Find where the given text appears and provide that cell's center as [x, y] coordinate. 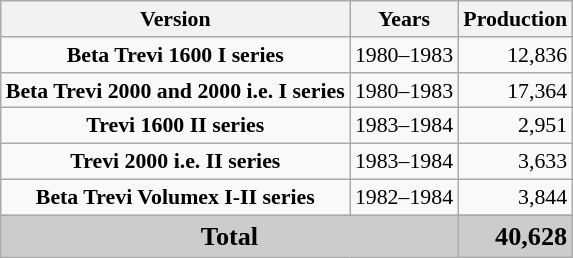
12,836 [515, 54]
40,628 [515, 236]
2,951 [515, 125]
Trevi 2000 i.e. II series [176, 161]
3,844 [515, 197]
Beta Trevi 1600 I series [176, 54]
17,364 [515, 90]
Beta Trevi 2000 and 2000 i.e. I series [176, 90]
Trevi 1600 II series [176, 125]
Beta Trevi Volumex I-II series [176, 197]
3,633 [515, 161]
Years [404, 18]
Version [176, 18]
1982–1984 [404, 197]
Production [515, 18]
Total [230, 236]
